Output the (x, y) coordinate of the center of the cell containing the given text.  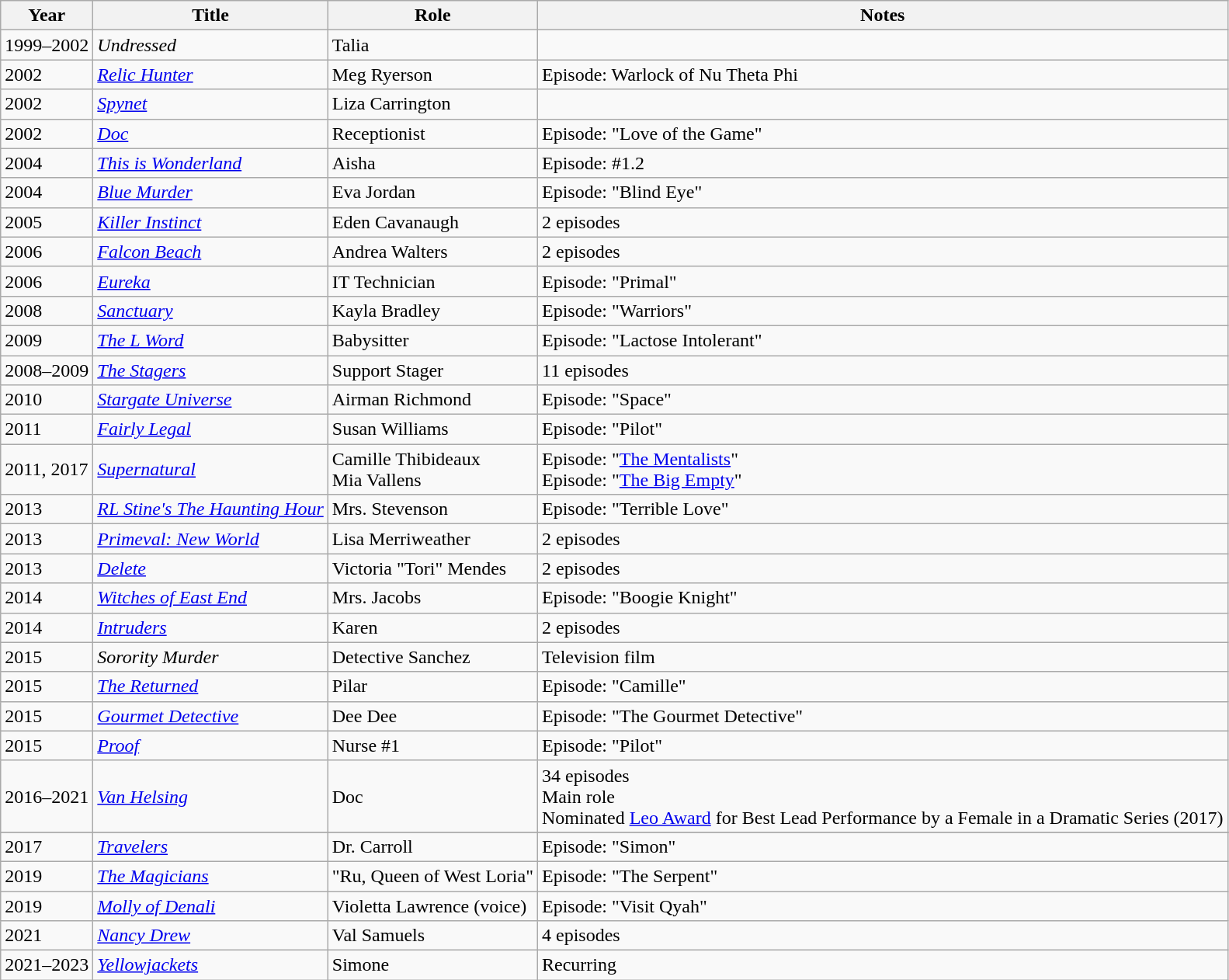
Nancy Drew (210, 936)
Episode: "Lactose Intolerant" (882, 340)
Recurring (882, 965)
Nurse #1 (432, 745)
1999–2002 (47, 45)
Episode: "Warriors" (882, 311)
Meg Ryerson (432, 75)
4 episodes (882, 936)
Airman Richmond (432, 400)
Falcon Beach (210, 252)
Detective Sanchez (432, 657)
Yellowjackets (210, 965)
Babysitter (432, 340)
Witches of East End (210, 598)
2011, 2017 (47, 469)
Sorority Murder (210, 657)
Val Samuels (432, 936)
2011 (47, 429)
The L Word (210, 340)
Killer Instinct (210, 222)
Episode: "Space" (882, 400)
The Returned (210, 686)
Victoria "Tori" Mendes (432, 568)
Pilar (432, 686)
Support Stager (432, 370)
Episode: "Blind Eye" (882, 193)
The Stagers (210, 370)
Dee Dee (432, 716)
Sanctuary (210, 311)
Proof (210, 745)
Lisa Merriweather (432, 539)
2008–2009 (47, 370)
Primeval: New World (210, 539)
2017 (47, 846)
Susan Williams (432, 429)
Role (432, 16)
"Ru, Queen of West Loria" (432, 876)
Violetta Lawrence (voice) (432, 906)
Episode: "The Mentalists"Episode: "The Big Empty" (882, 469)
2021–2023 (47, 965)
Spynet (210, 104)
Travelers (210, 846)
2008 (47, 311)
Talia (432, 45)
Episode: "Primal" (882, 281)
Episode: "Camille" (882, 686)
Title (210, 16)
Supernatural (210, 469)
Notes (882, 16)
RL Stine's The Haunting Hour (210, 509)
2016–2021 (47, 796)
Fairly Legal (210, 429)
Dr. Carroll (432, 846)
Intruders (210, 627)
Van Helsing (210, 796)
The Magicians (210, 876)
Molly of Denali (210, 906)
Relic Hunter (210, 75)
Episode: "Boogie Knight" (882, 598)
Simone (432, 965)
Camille ThibideauxMia Vallens (432, 469)
Delete (210, 568)
This is Wonderland (210, 163)
Episode: "Simon" (882, 846)
Episode: "The Serpent" (882, 876)
34 episodes Main roleNominated Leo Award for Best Lead Performance by a Female in a Dramatic Series (2017) (882, 796)
Liza Carrington (432, 104)
Year (47, 16)
Aisha (432, 163)
2009 (47, 340)
Episode: "The Gourmet Detective" (882, 716)
Andrea Walters (432, 252)
Episode: #1.2 (882, 163)
Mrs. Stevenson (432, 509)
Episode: "Love of the Game" (882, 134)
2021 (47, 936)
Receptionist (432, 134)
Eva Jordan (432, 193)
Eureka (210, 281)
Stargate Universe (210, 400)
Mrs. Jacobs (432, 598)
Blue Murder (210, 193)
Undressed (210, 45)
Karen (432, 627)
Eden Cavanaugh (432, 222)
Episode: "Visit Qyah" (882, 906)
Kayla Bradley (432, 311)
Episode: Warlock of Nu Theta Phi (882, 75)
11 episodes (882, 370)
IT Technician (432, 281)
2005 (47, 222)
Gourmet Detective (210, 716)
Television film (882, 657)
2010 (47, 400)
Episode: "Terrible Love" (882, 509)
